Return (x, y) of the center of cell containing provided text 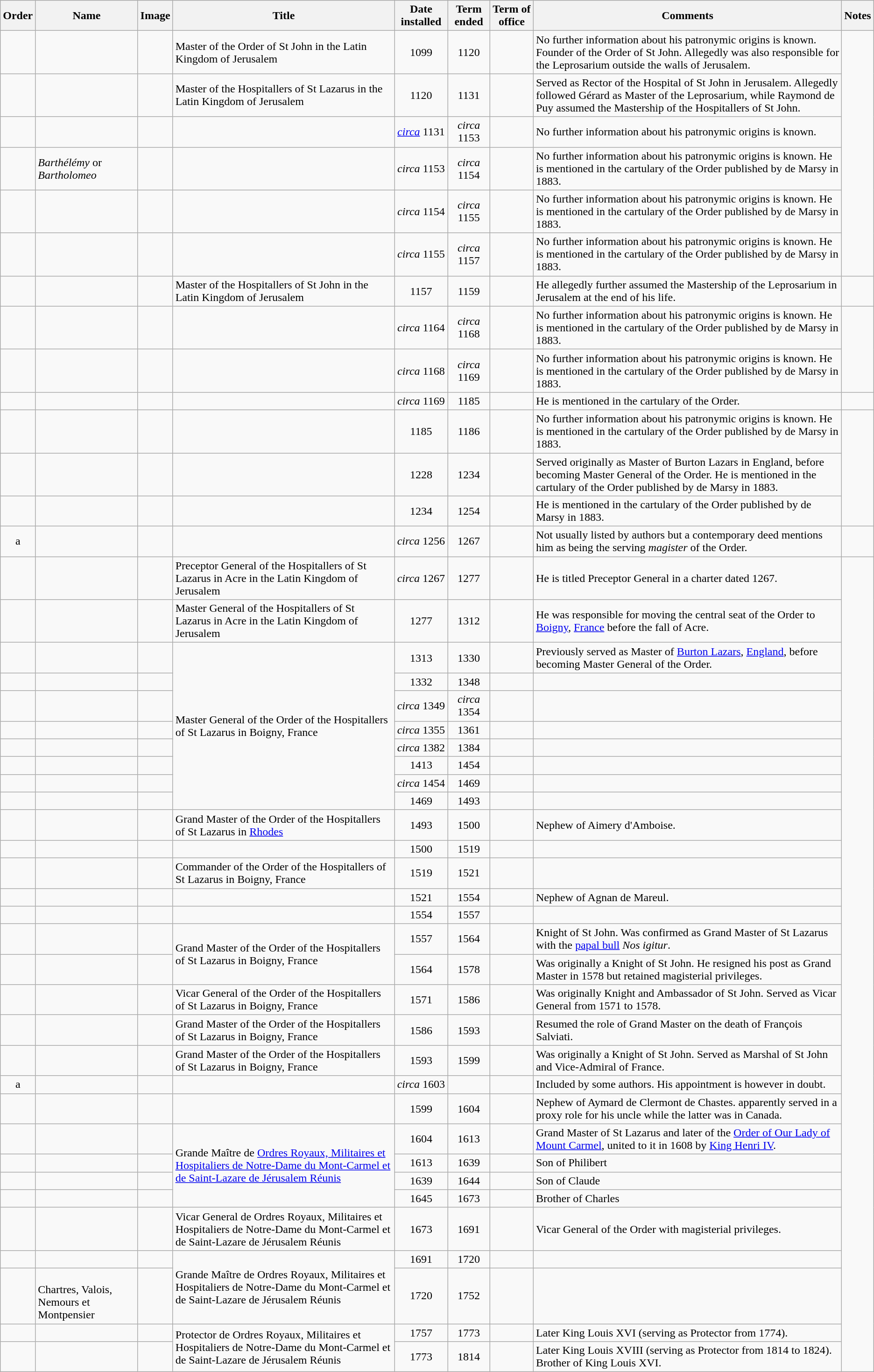
Not usually listed by authors but a contemporary deed mentions him as being the serving magister of the Order. (687, 541)
Master of the Hospitallers of St John in the Latin Kingdom of Jerusalem (284, 291)
Barthélémy or Bartholomeo (87, 168)
circa 1354 (469, 706)
Later King Louis XVI (serving as Protector from 1774). (687, 1332)
Brother of Charles (687, 1198)
He is mentioned in the cartulary of the Order published by de Marsy in 1883. (687, 511)
1254 (469, 511)
Comments (687, 16)
1267 (469, 541)
1312 (469, 621)
1330 (469, 658)
1131 (469, 95)
1384 (469, 748)
Vicar General of the Order of the Hospitallers of St Lazarus in Boigny, France (284, 1000)
1757 (421, 1332)
1814 (469, 1357)
circa 1454 (421, 783)
Term of office (512, 16)
Master General of the Hospitallers of St Lazarus in Acre in the Latin Kingdom of Jerusalem (284, 621)
circa 1349 (421, 706)
1159 (469, 291)
Commander of the Order of the Hospitallers of St Lazarus in Boigny, France (284, 873)
Preceptor General of the Hospitallers of St Lazarus in Acre in the Latin Kingdom of Jerusalem (284, 578)
1228 (421, 474)
1157 (421, 291)
No further information about his patronymic origins is known. (687, 132)
Nephew of Aymard de Clermont de Chastes. apparently served in a proxy role for his uncle while the latter was in Canada. (687, 1109)
circa 1256 (421, 541)
circa 1603 (421, 1085)
Order (18, 16)
1332 (421, 682)
Was originally Knight and Ambassador of St John. Served as Vicar General from 1571 to 1578. (687, 1000)
1413 (421, 765)
circa 1164 (421, 328)
Term ended (469, 16)
Image (155, 16)
1099 (421, 52)
Title (284, 16)
circa 1382 (421, 748)
circa 1157 (469, 254)
1361 (469, 730)
1313 (421, 658)
Son of Claude (687, 1181)
1644 (469, 1181)
He allegedly further assumed the Mastership of the Leprosarium in Jerusalem at the end of his life. (687, 291)
Notes (858, 16)
He is mentioned in the cartulary of the Order. (687, 401)
1578 (469, 970)
Protector de Ordres Royaux, Militaires et Hospitaliers de Notre-Dame du Mont-Carmel et de Saint-Lazare de Jérusalem Réunis (284, 1348)
Previously served as Master of Burton Lazars, England, before becoming Master General of the Order. (687, 658)
Was originally a Knight of St John. He resigned his post as Grand Master in 1578 but retained magisterial privileges. (687, 970)
1186 (469, 431)
Grand Master of St Lazarus and later of the Order of Our Lady of Mount Carmel, united to it in 1608 by King Henri IV. (687, 1139)
Vicar General of the Order with magisterial privileges. (687, 1229)
Master of the Order of St John in the Latin Kingdom of Jerusalem (284, 52)
Name (87, 16)
Nephew of Agnan de Mareul. (687, 897)
Nephew of Aimery d'Amboise. (687, 825)
Master of the Hospitallers of St Lazarus in the Latin Kingdom of Jerusalem (284, 95)
1348 (469, 682)
circa 1131 (421, 132)
Chartres, Valois, Nemours et Montpensier (87, 1295)
Son of Philibert (687, 1163)
circa 1267 (421, 578)
Grand Master of the Order of the Hospitallers of St Lazarus in Rhodes (284, 825)
Vicar General de Ordres Royaux, Militaires et Hospitaliers de Notre-Dame du Mont-Carmel et de Saint-Lazare de Jérusalem Réunis (284, 1229)
1571 (421, 1000)
He is titled Preceptor General in a charter dated 1267. (687, 578)
Included by some authors. His appointment is however in doubt. (687, 1085)
1454 (469, 765)
Later King Louis XVIII (serving as Protector from 1814 to 1824). Brother of King Louis XVI. (687, 1357)
Master General of the Order of the Hospitallers of St Lazarus in Boigny, France (284, 726)
Date installed (421, 16)
He was responsible for moving the central seat of the Order to Boigny, France before the fall of Acre. (687, 621)
Was originally a Knight of St John. Served as Marshal of St John and Vice-Admiral of France. (687, 1060)
1752 (469, 1295)
circa 1355 (421, 730)
Knight of St John. Was confirmed as Grand Master of St Lazarus with the papal bull Nos igitur. (687, 939)
1645 (421, 1198)
Resumed the role of Grand Master on the death of François Salviati. (687, 1030)
